Return the [X, Y] coordinate for the center point of the cell that contains the specified text.  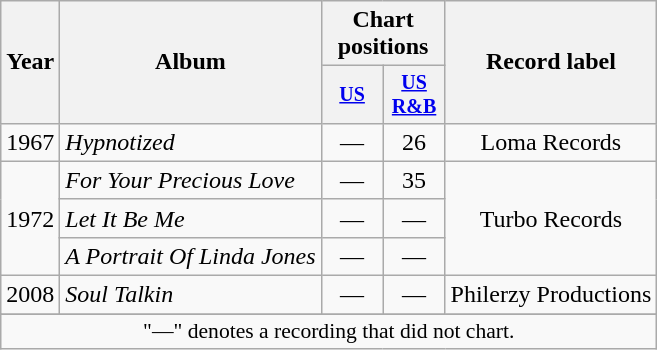
1972 [30, 218]
Record label [551, 62]
Philerzy Productions [551, 295]
Chart positions [383, 34]
Turbo Records [551, 218]
1967 [30, 142]
Let It Be Me [190, 218]
Hypnotized [190, 142]
Album [190, 62]
26 [414, 142]
35 [414, 180]
A Portrait Of Linda Jones [190, 256]
Soul Talkin [190, 295]
For Your Precious Love [190, 180]
"—" denotes a recording that did not chart. [329, 332]
US [352, 94]
US R&B [414, 94]
Loma Records [551, 142]
2008 [30, 295]
Year [30, 62]
